Scan for the cell matching the given text and deliver its [X, Y] coordinate at center. 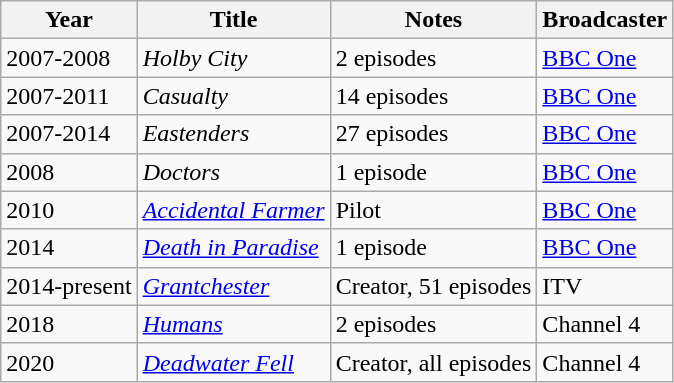
2007-2008 [69, 58]
Year [69, 20]
27 episodes [434, 134]
Creator, all episodes [434, 362]
Broadcaster [605, 20]
2014 [69, 248]
2007-2014 [69, 134]
2020 [69, 362]
Title [234, 20]
Doctors [234, 172]
2014-present [69, 286]
Accidental Farmer [234, 210]
Casualty [234, 96]
14 episodes [434, 96]
2007-2011 [69, 96]
Grantchester [234, 286]
2018 [69, 324]
Death in Paradise [234, 248]
Eastenders [234, 134]
2008 [69, 172]
Pilot [434, 210]
Creator, 51 episodes [434, 286]
Notes [434, 20]
Deadwater Fell [234, 362]
ITV [605, 286]
Holby City [234, 58]
2010 [69, 210]
Humans [234, 324]
